Return [x, y] of the center of cell containing provided text 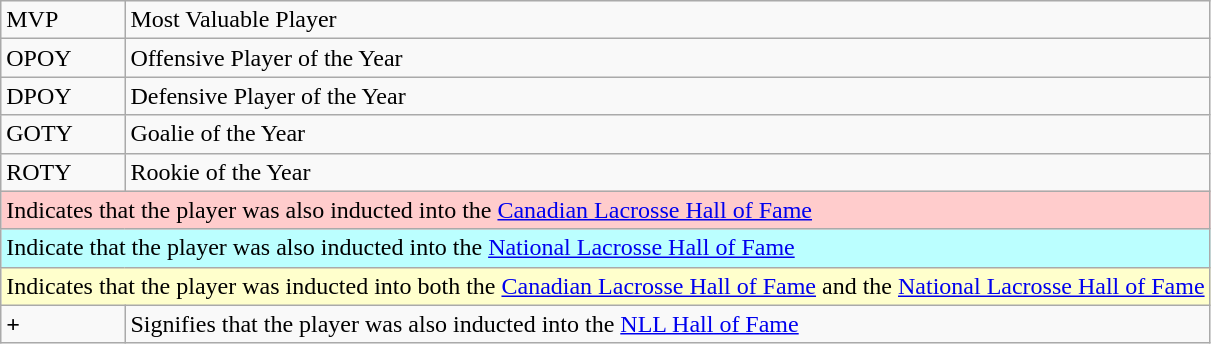
Rookie of the Year [668, 172]
MVP [63, 20]
Goalie of the Year [668, 134]
Indicates that the player was inducted into both the Canadian Lacrosse Hall of Fame and the National Lacrosse Hall of Fame [606, 286]
OPOY [63, 58]
GOTY [63, 134]
+ [63, 324]
Defensive Player of the Year [668, 96]
Indicate that the player was also inducted into the National Lacrosse Hall of Fame [606, 248]
Most Valuable Player [668, 20]
Offensive Player of the Year [668, 58]
DPOY [63, 96]
ROTY [63, 172]
Indicates that the player was also inducted into the Canadian Lacrosse Hall of Fame [606, 210]
Signifies that the player was also inducted into the NLL Hall of Fame [668, 324]
